Extract the [X, Y] coordinate from the center of the cell holding the provided text.  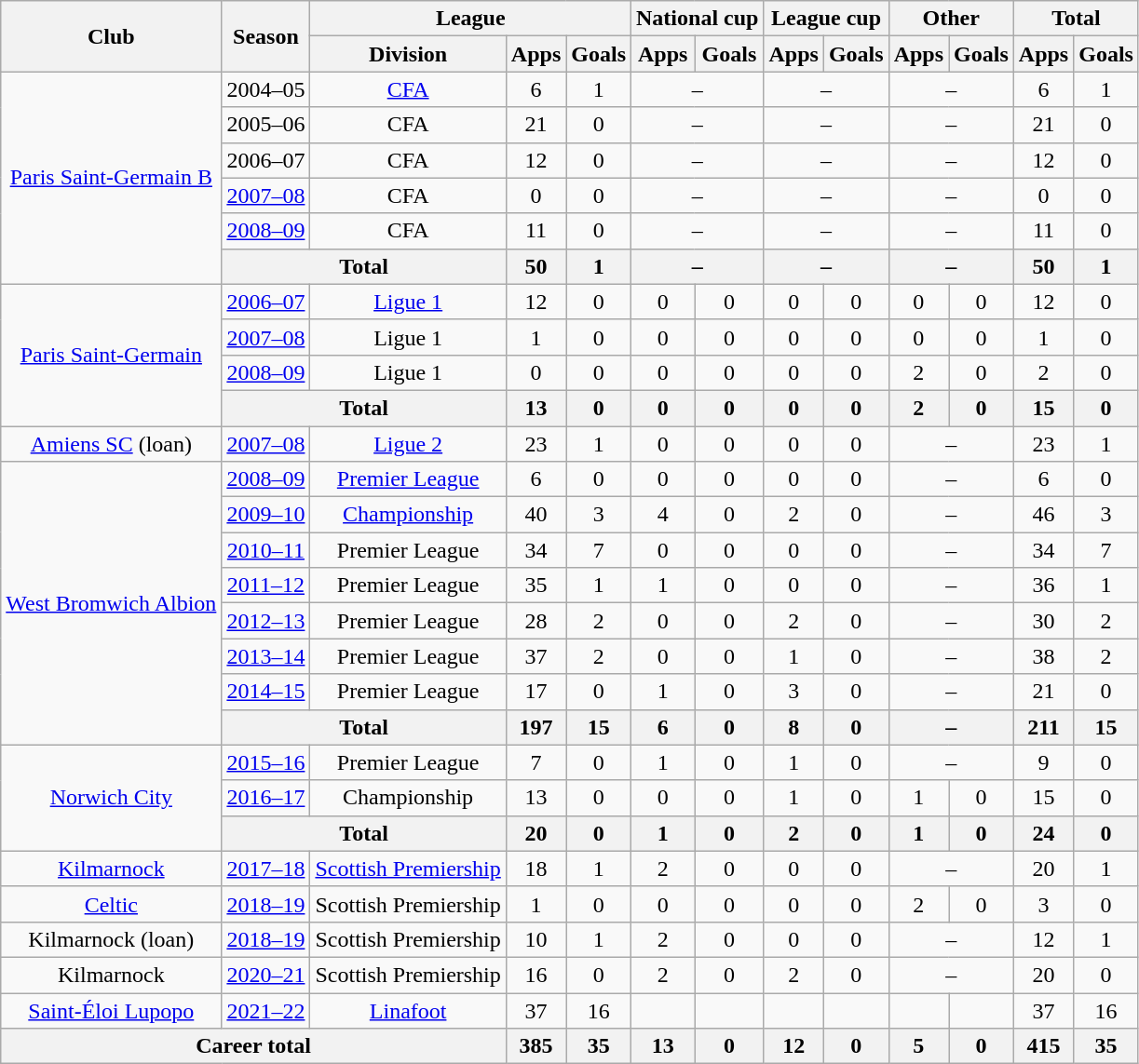
National cup [698, 19]
24 [1043, 833]
2011–12 [266, 586]
2013–14 [266, 656]
4 [663, 515]
Norwich City [112, 798]
38 [1043, 656]
2004–05 [266, 89]
Amiens SC (loan) [112, 444]
League [471, 19]
17 [536, 692]
9 [1043, 762]
5 [918, 1046]
36 [1043, 586]
2005–06 [266, 125]
40 [536, 515]
2020–21 [266, 975]
Other [951, 19]
46 [1043, 515]
Career total [253, 1046]
10 [536, 939]
2014–15 [266, 692]
Division [408, 54]
2009–10 [266, 515]
Club [112, 36]
211 [1043, 727]
Linafoot [408, 1010]
Ligue 2 [408, 444]
2017–18 [266, 869]
Saint-Éloi Lupopo [112, 1010]
2010–11 [266, 550]
West Bromwich Albion [112, 603]
Paris Saint-Germain [112, 355]
385 [536, 1046]
197 [536, 727]
2015–16 [266, 762]
Celtic [112, 904]
8 [793, 727]
Kilmarnock (loan) [112, 939]
Season [266, 36]
18 [536, 869]
28 [536, 621]
415 [1043, 1046]
30 [1043, 621]
League cup [826, 19]
2021–22 [266, 1010]
2012–13 [266, 621]
Paris Saint-Germain B [112, 178]
2016–17 [266, 798]
